Locate the cell with the specified text and output its (X, Y) center coordinate. 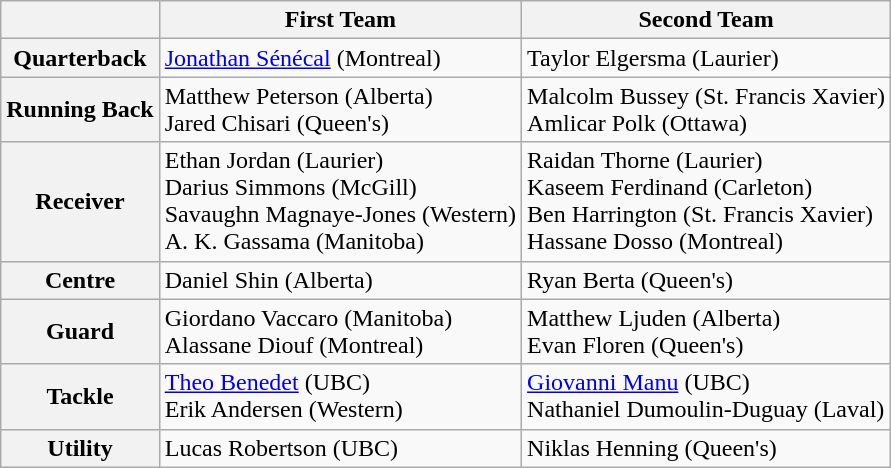
Lucas Robertson (UBC) (340, 448)
Tackle (80, 396)
First Team (340, 20)
Theo Benedet (UBC)Erik Andersen (Western) (340, 396)
Malcolm Bussey (St. Francis Xavier)Amlicar Polk (Ottawa) (706, 110)
Giovanni Manu (UBC)Nathaniel Dumoulin-Duguay (Laval) (706, 396)
Running Back (80, 110)
Ryan Berta (Queen's) (706, 280)
Ethan Jordan (Laurier)Darius Simmons (McGill)Savaughn Magnaye-Jones (Western)A. K. Gassama (Manitoba) (340, 202)
Second Team (706, 20)
Quarterback (80, 58)
Matthew Ljuden (Alberta)Evan Floren (Queen's) (706, 332)
Jonathan Sénécal (Montreal) (340, 58)
Taylor Elgersma (Laurier) (706, 58)
Receiver (80, 202)
Raidan Thorne (Laurier)Kaseem Ferdinand (Carleton)Ben Harrington (St. Francis Xavier)Hassane Dosso (Montreal) (706, 202)
Daniel Shin (Alberta) (340, 280)
Utility (80, 448)
Guard (80, 332)
Matthew Peterson (Alberta)Jared Chisari (Queen's) (340, 110)
Niklas Henning (Queen's) (706, 448)
Centre (80, 280)
Giordano Vaccaro (Manitoba)Alassane Diouf (Montreal) (340, 332)
